Output the [X, Y] coordinate of the center of the cell containing the given text.  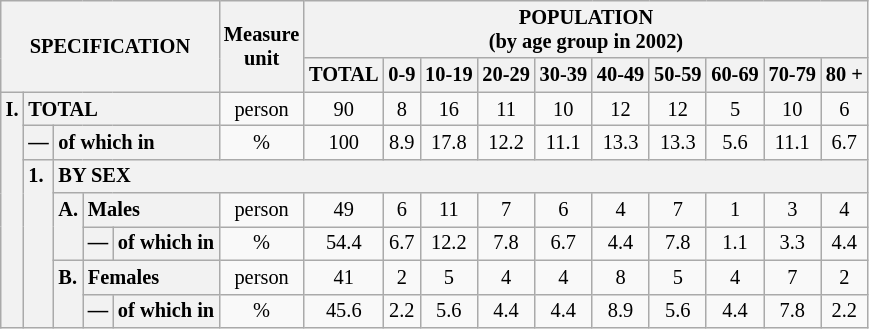
41 [344, 277]
10-19 [448, 75]
Males [151, 210]
1.1 [734, 243]
20-29 [506, 75]
50-59 [678, 75]
3.3 [792, 243]
A. [68, 226]
B. [68, 294]
40-49 [620, 75]
BY SEX [461, 176]
3 [792, 210]
17.8 [448, 142]
100 [344, 142]
POPULATION (by age group in 2002) [586, 29]
30-39 [564, 75]
SPECIFICATION [110, 46]
Females [151, 277]
49 [344, 210]
0-9 [402, 75]
70-79 [792, 75]
45.6 [344, 311]
I. [12, 210]
1 [734, 210]
80 + [844, 75]
16 [448, 109]
60-69 [734, 75]
1. [38, 243]
54.4 [344, 243]
90 [344, 109]
Measure unit [262, 46]
